Find where the given text appears and provide that cell's center as [x, y] coordinate. 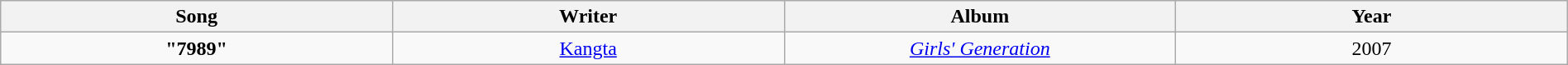
"7989" [197, 48]
Album [980, 17]
Girls' Generation [980, 48]
Kangta [588, 48]
Song [197, 17]
2007 [1372, 48]
Year [1372, 17]
Writer [588, 17]
